Output the [X, Y] coordinate of the center of the cell containing the given text.  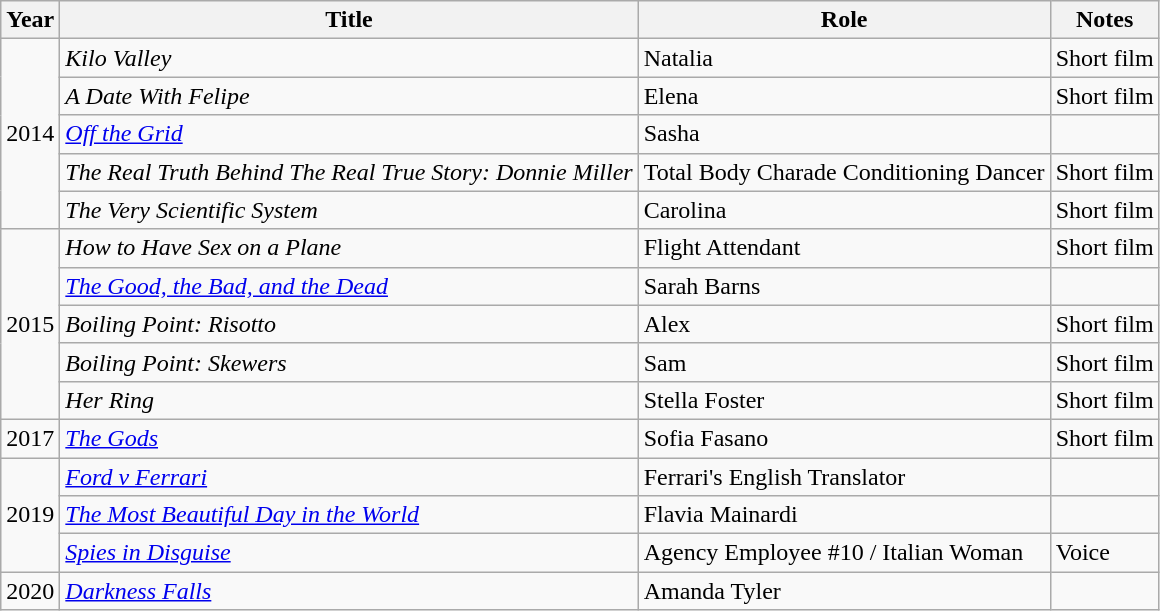
Off the Grid [349, 134]
Agency Employee #10 / Italian Woman [844, 553]
Sarah Barns [844, 286]
Title [349, 20]
Sam [844, 362]
2015 [30, 324]
Elena [844, 96]
The Very Scientific System [349, 210]
Sasha [844, 134]
Her Ring [349, 400]
The Most Beautiful Day in the World [349, 515]
Flight Attendant [844, 248]
2020 [30, 591]
Stella Foster [844, 400]
Ferrari's English Translator [844, 477]
A Date With Felipe [349, 96]
The Real Truth Behind The Real True Story: Donnie Miller [349, 172]
Year [30, 20]
Amanda Tyler [844, 591]
The Gods [349, 438]
Voice [1104, 553]
Notes [1104, 20]
2014 [30, 134]
Boiling Point: Risotto [349, 324]
Total Body Charade Conditioning Dancer [844, 172]
Alex [844, 324]
Kilo Valley [349, 58]
Boiling Point: Skewers [349, 362]
Role [844, 20]
Flavia Mainardi [844, 515]
Sofia Fasano [844, 438]
Ford v Ferrari [349, 477]
2017 [30, 438]
Darkness Falls [349, 591]
Carolina [844, 210]
Natalia [844, 58]
How to Have Sex on a Plane [349, 248]
2019 [30, 515]
The Good, the Bad, and the Dead [349, 286]
Spies in Disguise [349, 553]
